Output the (x, y) coordinate of the center of the cell containing the given text.  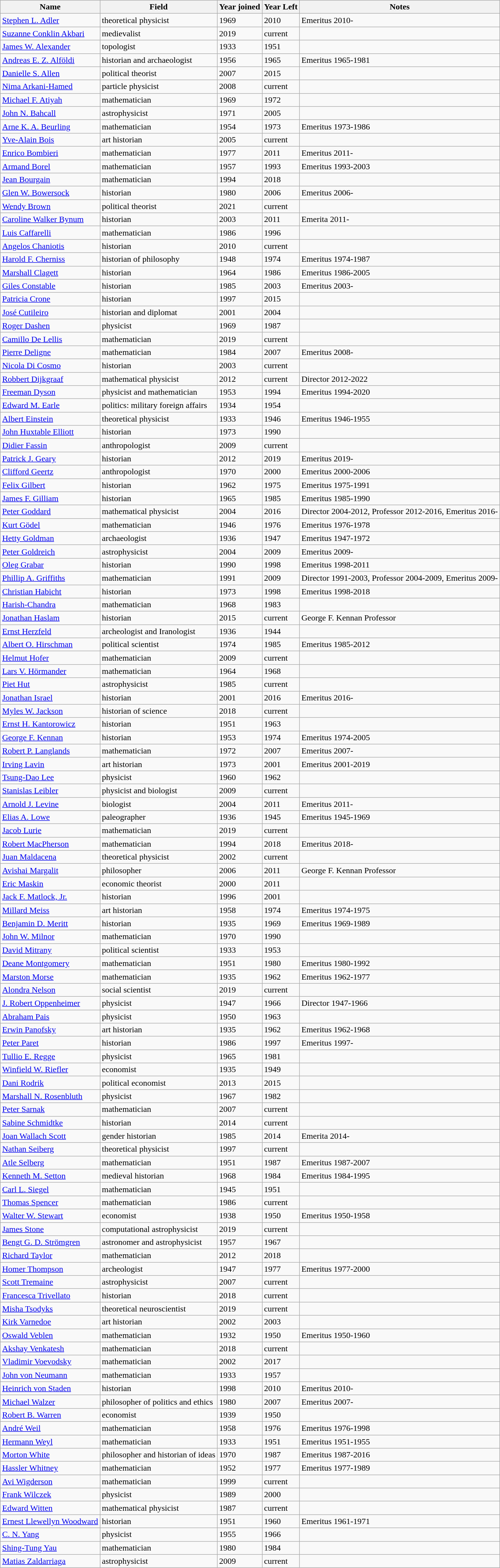
Deane Montgomery (50, 963)
Edward M. Earle (50, 406)
Albert O. Hirschman (50, 645)
Freeman Dyson (50, 392)
Misha Tsodyks (50, 1309)
Emeritus 1987-2016 (400, 1455)
Homer Thompson (50, 1269)
Year joined (240, 7)
Oswald Veblen (50, 1335)
1993 (281, 166)
Michael F. Atiyah (50, 100)
2013 (240, 1083)
Notes (400, 7)
Christian Habicht (50, 592)
Suzanne Conklin Akbari (50, 34)
Francesca Trivellato (50, 1295)
Emeritus 1946-1955 (400, 419)
Emeritus 1985-2012 (400, 645)
1975 (281, 485)
Emeritus 1965-1981 (400, 60)
José Cutileiro (50, 312)
1999 (240, 1481)
Angelos Chaniotis (50, 246)
Carl L. Siegel (50, 1189)
Hermann Weyl (50, 1442)
Emeritus 2009- (400, 551)
Sabine Schmidtke (50, 1123)
James W. Alexander (50, 47)
social scientist (159, 990)
Emeritus 1962-1977 (400, 976)
Nathan Seiberg (50, 1149)
Armand Borel (50, 166)
1939 (240, 1415)
Director 1947-1966 (400, 1003)
Emeritus 1945-1969 (400, 817)
Emeritus 1961-1971 (400, 1521)
Arnold J. Levine (50, 804)
Myles W. Jackson (50, 711)
Jean Bourgain (50, 180)
Emeritus 2000-2006 (400, 472)
J. Robert Oppenheimer (50, 1003)
Nima Arkani-Hamed (50, 87)
Benjamin D. Meritt (50, 923)
Albert Einstein (50, 419)
Emerita 2011- (400, 220)
philosopher of politics and ethics (159, 1402)
Pierre Deligne (50, 352)
Eric Maskin (50, 884)
Robbert Dijkgraaf (50, 379)
Tullio E. Regge (50, 1056)
Hassler Whitney (50, 1468)
Emeritus 1974-1975 (400, 910)
1949 (281, 1070)
Roger Dashen (50, 326)
Piet Hut (50, 684)
Robert MacPherson (50, 844)
Luis Caffarelli (50, 233)
1948 (240, 259)
Robert P. Langlands (50, 751)
Emerita 2014- (400, 1136)
Emeritus 1969-1989 (400, 923)
Emeritus 1998-2018 (400, 592)
Yve-Alain Bois (50, 140)
Scott Tremaine (50, 1282)
John W. Milnor (50, 937)
philosopher (159, 870)
Morton White (50, 1455)
Danielle S. Allen (50, 73)
Emeritus 1993-2003 (400, 166)
Camillo De Lellis (50, 339)
James F. Gilliam (50, 498)
Thomas Spencer (50, 1202)
Felix Gilbert (50, 485)
Oleg Grabar (50, 565)
Emeritus 1994-2020 (400, 392)
Kirk Varnedoe (50, 1322)
Patrick J. Geary (50, 459)
Director 1991-2003, Professor 2004-2009, Emeritus 2009- (400, 578)
economic theorist (159, 884)
historian of science (159, 711)
Edward Witten (50, 1508)
Jack F. Matlock, Jr. (50, 897)
Stanislas Leibler (50, 790)
Name (50, 7)
Emeritus 1976-1998 (400, 1428)
Harish-Chandra (50, 605)
James Stone (50, 1229)
Winfield W. Riefler (50, 1070)
Juan Maldacena (50, 857)
1938 (240, 1216)
Emeritus 2006- (400, 193)
Jonathan Israel (50, 698)
Harold F. Cherniss (50, 259)
Erwin Panofsky (50, 1030)
Emeritus 2019- (400, 459)
Emeritus 1985-1990 (400, 498)
Year Left (281, 7)
1955 (240, 1534)
Patricia Crone (50, 299)
John von Neumann (50, 1375)
Robert B. Warren (50, 1415)
Emeritus 1974-2005 (400, 737)
Joan Wallach Scott (50, 1136)
Arne K. A. Beurling (50, 126)
Hetty Goldman (50, 538)
Akshay Venkatesh (50, 1348)
astronomer and astrophysicist (159, 1242)
David Mitrany (50, 950)
Ernst H. Kantorowicz (50, 724)
Caroline Walker Bynum (50, 220)
Kenneth M. Setton (50, 1176)
particle physicist (159, 87)
Emeritus 2008- (400, 352)
2017 (281, 1362)
computational astrophysicist (159, 1229)
Wendy Brown (50, 206)
Emeritus 1976-1978 (400, 525)
1989 (240, 1495)
Elias A. Lowe (50, 817)
Peter Goddard (50, 512)
C. N. Yang (50, 1534)
Peter Goldreich (50, 551)
1932 (240, 1335)
Giles Constable (50, 286)
Emeritus 1986-2005 (400, 273)
1991 (240, 578)
1952 (240, 1468)
medievalist (159, 34)
Helmut Hofer (50, 658)
historian and archaeologist (159, 60)
archeologist and Iranologist (159, 631)
1934 (240, 406)
Avi Wigderson (50, 1481)
Richard Taylor (50, 1256)
Frank Wilczek (50, 1495)
Shing-Tung Yau (50, 1548)
Director 2012-2022 (400, 379)
Emeritus 1980-1992 (400, 963)
Irving Lavin (50, 764)
Field (159, 7)
politics: military foreign affairs (159, 406)
1982 (281, 1096)
Emeritus 1977-1989 (400, 1468)
Glen W. Bowersock (50, 193)
Marston Morse (50, 976)
philosopher and historian of ideas (159, 1455)
Emeritus 1962-1968 (400, 1030)
1971 (240, 113)
Peter Paret (50, 1043)
biologist (159, 804)
Emeritus 2016- (400, 698)
Atle Selberg (50, 1162)
Ernst Herzfeld (50, 631)
John N. Bahcall (50, 113)
physicist and mathematician (159, 392)
Emeritus 1987-2007 (400, 1162)
Phillip A. Griffiths (50, 578)
Ernest Llewellyn Woodward (50, 1521)
Emeritus 1997- (400, 1043)
George F. Kennan (50, 737)
Heinrich von Staden (50, 1388)
archeologist (159, 1269)
Vladimir Voevodsky (50, 1362)
1983 (281, 605)
Millard Meiss (50, 910)
Andreas E. Z. Alföldi (50, 60)
1956 (240, 60)
Didier Fassin (50, 445)
Director 2004-2012, Professor 2012-2016, Emeritus 2016- (400, 512)
Emeritus 1977-2000 (400, 1269)
Enrico Bombieri (50, 153)
historian and diplomat (159, 312)
theoretical neuroscientist (159, 1309)
1944 (281, 631)
Michael Walzer (50, 1402)
topologist (159, 47)
Marshall N. Rosenbluth (50, 1096)
medieval historian (159, 1176)
Lars V. Hörmander (50, 671)
Avishai Margalit (50, 870)
1981 (281, 1056)
Peter Sarnak (50, 1109)
Emeritus 1984-1995 (400, 1176)
Jacob Lurie (50, 831)
Tsung-Dao Lee (50, 777)
Abraham Pais (50, 1017)
Emeritus 1947-1972 (400, 538)
paleographer (159, 817)
Emeritus 2001-2019 (400, 764)
Marshall Clagett (50, 273)
Emeritus 1973-1986 (400, 126)
2008 (240, 87)
Walter W. Stewart (50, 1216)
historian of philosophy (159, 259)
Dani Rodrik (50, 1083)
Kurt Gödel (50, 525)
André Weil (50, 1428)
Emeritus 1974-1987 (400, 259)
Emeritus 1998-2011 (400, 565)
Jonathan Haslam (50, 618)
Emeritus 2003- (400, 286)
Emeritus 1950-1958 (400, 1216)
Matias Zaldarriaga (50, 1561)
2021 (240, 206)
Clifford Geertz (50, 472)
John Huxtable Elliott (50, 432)
Stephen L. Adler (50, 20)
Alondra Nelson (50, 990)
Emeritus 2018- (400, 844)
Nicola Di Cosmo (50, 365)
Emeritus 1951-1955 (400, 1442)
Emeritus 1950-1960 (400, 1335)
political economist (159, 1083)
Emeritus 1975-1991 (400, 485)
gender historian (159, 1136)
archaeologist (159, 538)
physicist and biologist (159, 790)
Bengt G. D. Strömgren (50, 1242)
